Capture the cell that displays the provided text and extract its (X, Y) central coordinate. 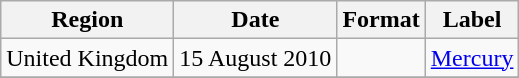
Label (472, 20)
Format (381, 20)
Date (256, 20)
United Kingdom (88, 58)
Region (88, 20)
15 August 2010 (256, 58)
Mercury (472, 58)
